Output the (x, y) coordinate of the center of the cell containing the given text.  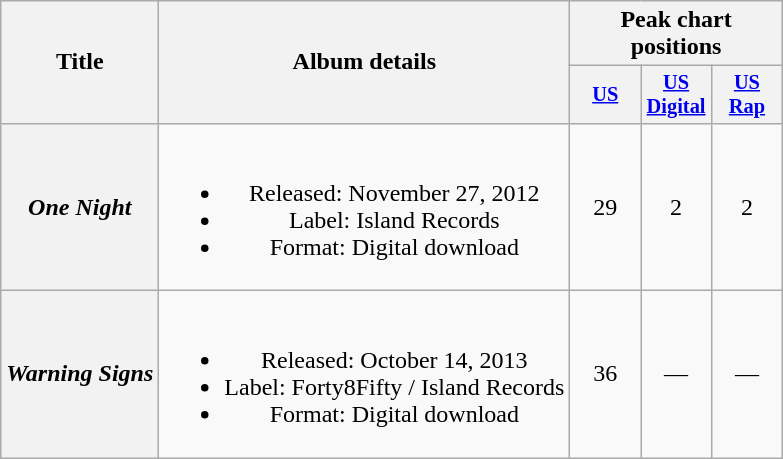
29 (606, 206)
One Night (80, 206)
USRap (748, 95)
US (606, 95)
Released: October 14, 2013Label: Forty8Fifty / Island RecordsFormat: Digital download (364, 374)
USDigital (676, 95)
Released: November 27, 2012Label: Island RecordsFormat: Digital download (364, 206)
36 (606, 374)
Title (80, 62)
Warning Signs (80, 374)
Album details (364, 62)
Peak chart positions (676, 34)
